Scan for the cell matching the given text and deliver its [x, y] coordinate at center. 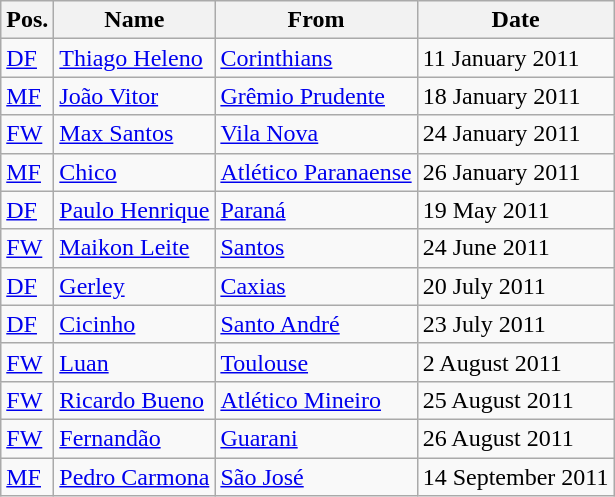
26 August 2011 [516, 438]
Thiago Heleno [134, 58]
Toulouse [316, 362]
Pedro Carmona [134, 477]
Max Santos [134, 134]
Ricardo Bueno [134, 400]
Gerley [134, 286]
26 January 2011 [516, 172]
Luan [134, 362]
23 July 2011 [516, 324]
Name [134, 20]
Atlético Mineiro [316, 400]
Grêmio Prudente [316, 96]
Corinthians [316, 58]
24 June 2011 [516, 248]
Atlético Paranaense [316, 172]
11 January 2011 [516, 58]
Vila Nova [316, 134]
Pos. [28, 20]
18 January 2011 [516, 96]
Santo André [316, 324]
20 July 2011 [516, 286]
Date [516, 20]
Santos [316, 248]
Cicinho [134, 324]
24 January 2011 [516, 134]
Paulo Henrique [134, 210]
Paraná [316, 210]
Fernandão [134, 438]
São José [316, 477]
Chico [134, 172]
2 August 2011 [516, 362]
Maikon Leite [134, 248]
Guarani [316, 438]
19 May 2011 [516, 210]
From [316, 20]
João Vitor [134, 96]
25 August 2011 [516, 400]
14 September 2011 [516, 477]
Caxias [316, 286]
